Capture the cell that displays the provided text and extract its [X, Y] central coordinate. 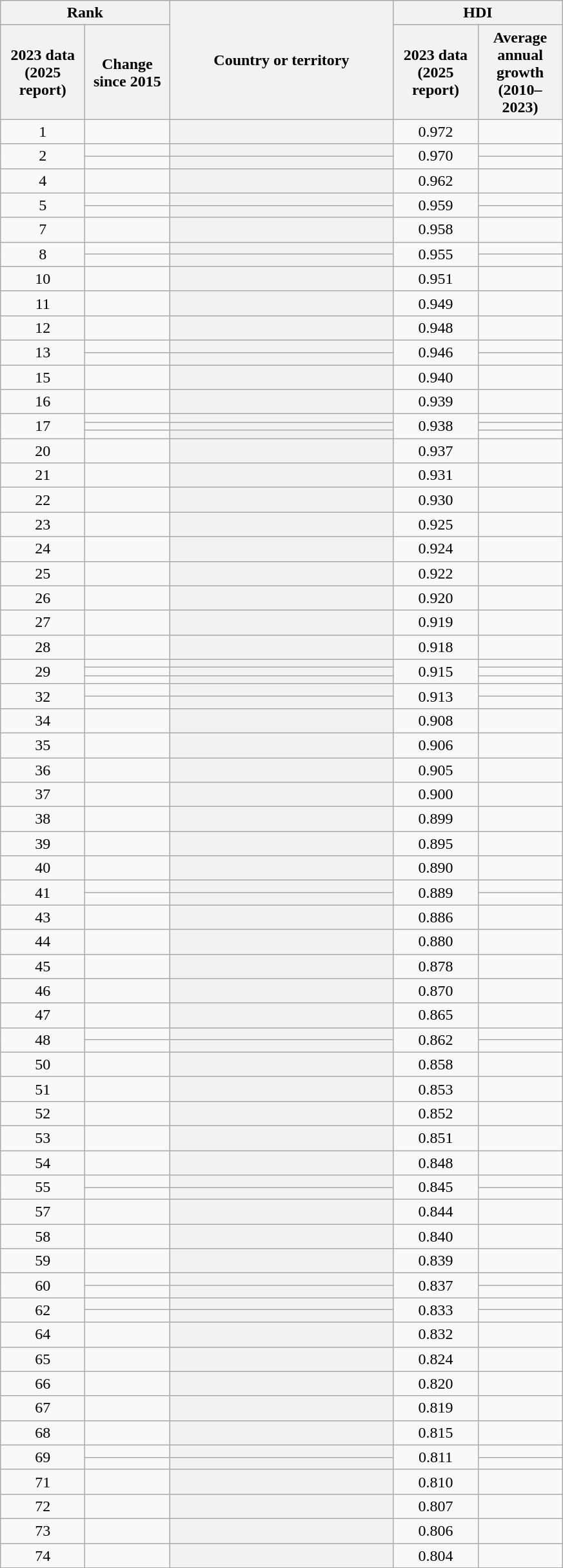
0.840 [436, 1236]
44 [43, 942]
0.906 [436, 745]
0.807 [436, 1506]
0.915 [436, 671]
0.946 [436, 352]
0.899 [436, 819]
7 [43, 230]
0.837 [436, 1285]
0.886 [436, 917]
0.862 [436, 1040]
39 [43, 844]
8 [43, 254]
52 [43, 1113]
0.972 [436, 132]
0.844 [436, 1212]
67 [43, 1408]
51 [43, 1089]
10 [43, 279]
24 [43, 549]
0.905 [436, 769]
58 [43, 1236]
69 [43, 1457]
0.949 [436, 303]
HDI [478, 13]
5 [43, 205]
0.939 [436, 402]
0.848 [436, 1163]
0.832 [436, 1335]
0.878 [436, 966]
0.908 [436, 720]
37 [43, 795]
15 [43, 377]
43 [43, 917]
64 [43, 1335]
17 [43, 426]
71 [43, 1482]
26 [43, 598]
0.930 [436, 500]
0.889 [436, 893]
0.925 [436, 524]
0.880 [436, 942]
0.839 [436, 1261]
0.959 [436, 205]
11 [43, 303]
0.804 [436, 1555]
57 [43, 1212]
48 [43, 1040]
Rank [85, 13]
68 [43, 1433]
1 [43, 132]
25 [43, 573]
0.900 [436, 795]
0.931 [436, 475]
46 [43, 991]
4 [43, 181]
0.951 [436, 279]
73 [43, 1531]
0.970 [436, 156]
0.913 [436, 696]
28 [43, 647]
36 [43, 769]
0.851 [436, 1138]
60 [43, 1285]
2 [43, 156]
0.895 [436, 844]
0.833 [436, 1310]
0.920 [436, 598]
32 [43, 696]
0.890 [436, 868]
53 [43, 1138]
0.845 [436, 1187]
72 [43, 1506]
74 [43, 1555]
0.824 [436, 1359]
16 [43, 402]
35 [43, 745]
34 [43, 720]
0.940 [436, 377]
0.958 [436, 230]
0.820 [436, 1384]
29 [43, 671]
0.806 [436, 1531]
0.815 [436, 1433]
38 [43, 819]
0.852 [436, 1113]
23 [43, 524]
20 [43, 451]
0.962 [436, 181]
0.919 [436, 622]
50 [43, 1064]
66 [43, 1384]
27 [43, 622]
0.948 [436, 328]
40 [43, 868]
0.955 [436, 254]
Change since 2015 [128, 72]
0.922 [436, 573]
0.865 [436, 1015]
41 [43, 893]
62 [43, 1310]
0.924 [436, 549]
Average annual growth (2010–2023) [520, 72]
0.858 [436, 1064]
59 [43, 1261]
13 [43, 352]
0.853 [436, 1089]
0.811 [436, 1457]
0.918 [436, 647]
21 [43, 475]
Country or territory [281, 60]
0.870 [436, 991]
22 [43, 500]
0.938 [436, 426]
0.819 [436, 1408]
55 [43, 1187]
65 [43, 1359]
0.937 [436, 451]
0.810 [436, 1482]
47 [43, 1015]
54 [43, 1163]
45 [43, 966]
12 [43, 328]
